Detect which cell encompasses the target text, then output its (X, Y) center coordinate. 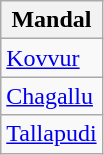
Mandal (52, 20)
Tallapudi (52, 134)
Chagallu (52, 96)
Kovvur (52, 58)
